Pinpoint the cell where the given text exists, returning its [X, Y] midpoint coordinate. 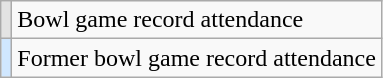
Bowl game record attendance [197, 20]
Former bowl game record attendance [197, 58]
